Determine the (X, Y) coordinate at the center of the cell enclosing the given text.  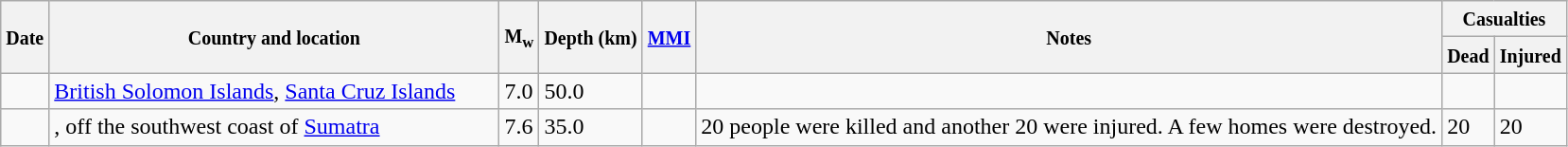
Injured (1530, 55)
Country and location (274, 37)
7.6 (519, 127)
50.0 (590, 91)
Casualties (1505, 19)
, off the southwest coast of Sumatra (274, 127)
35.0 (590, 127)
7.0 (519, 91)
Dead (1469, 55)
20 people were killed and another 20 were injured. A few homes were destroyed. (1069, 127)
British Solomon Islands, Santa Cruz Islands (274, 91)
Notes (1069, 37)
Depth (km) (590, 37)
Mw (519, 37)
Date (25, 37)
MMI (670, 37)
